Output the (x, y) coordinate of the center of the cell containing the given text.  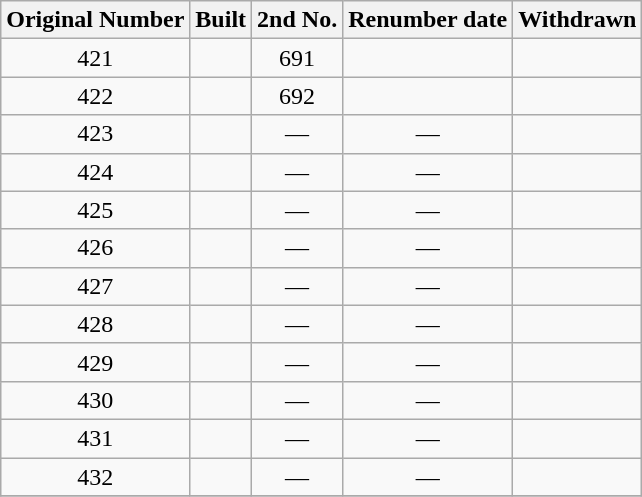
423 (96, 134)
429 (96, 362)
431 (96, 438)
424 (96, 172)
Withdrawn (578, 20)
427 (96, 286)
428 (96, 324)
Built (221, 20)
425 (96, 210)
2nd No. (298, 20)
422 (96, 96)
692 (298, 96)
421 (96, 58)
Original Number (96, 20)
432 (96, 477)
Renumber date (428, 20)
426 (96, 248)
430 (96, 400)
691 (298, 58)
